Provide the [x, y] coordinate of the cell's center where the given text is located.  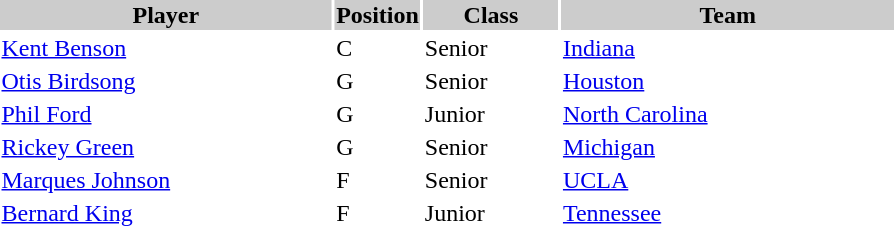
Phil Ford [166, 114]
Indiana [728, 48]
Houston [728, 81]
Class [490, 15]
North Carolina [728, 114]
Junior [490, 114]
F [378, 180]
Marques Johnson [166, 180]
Position [378, 15]
C [378, 48]
Kent Benson [166, 48]
Michigan [728, 147]
UCLA [728, 180]
Otis Birdsong [166, 81]
Rickey Green [166, 147]
Player [166, 15]
Team [728, 15]
